Identify which cell holds the provided text, then report its [x, y] central coordinate. 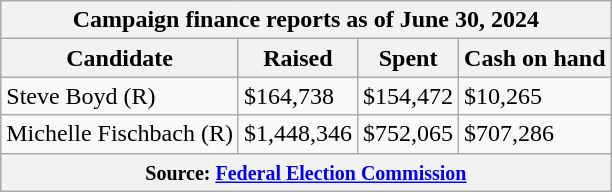
Spent [408, 58]
Source: Federal Election Commission [306, 172]
$1,448,346 [298, 134]
Candidate [120, 58]
$10,265 [535, 96]
Cash on hand [535, 58]
Campaign finance reports as of June 30, 2024 [306, 20]
$164,738 [298, 96]
$752,065 [408, 134]
Michelle Fischbach (R) [120, 134]
Steve Boyd (R) [120, 96]
Raised [298, 58]
$707,286 [535, 134]
$154,472 [408, 96]
